For the text-containing cell, return its midpoint in (x, y) coordinate format. 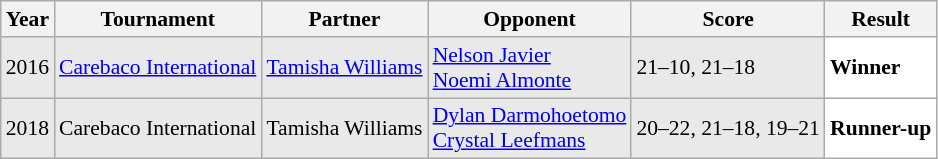
21–10, 21–18 (728, 68)
Year (28, 19)
Winner (880, 68)
Partner (344, 19)
Nelson Javier Noemi Almonte (530, 68)
Tournament (158, 19)
Opponent (530, 19)
2018 (28, 128)
Result (880, 19)
Runner-up (880, 128)
20–22, 21–18, 19–21 (728, 128)
2016 (28, 68)
Dylan Darmohoetomo Crystal Leefmans (530, 128)
Score (728, 19)
